Locate the cell with the specified text and output its (x, y) center coordinate. 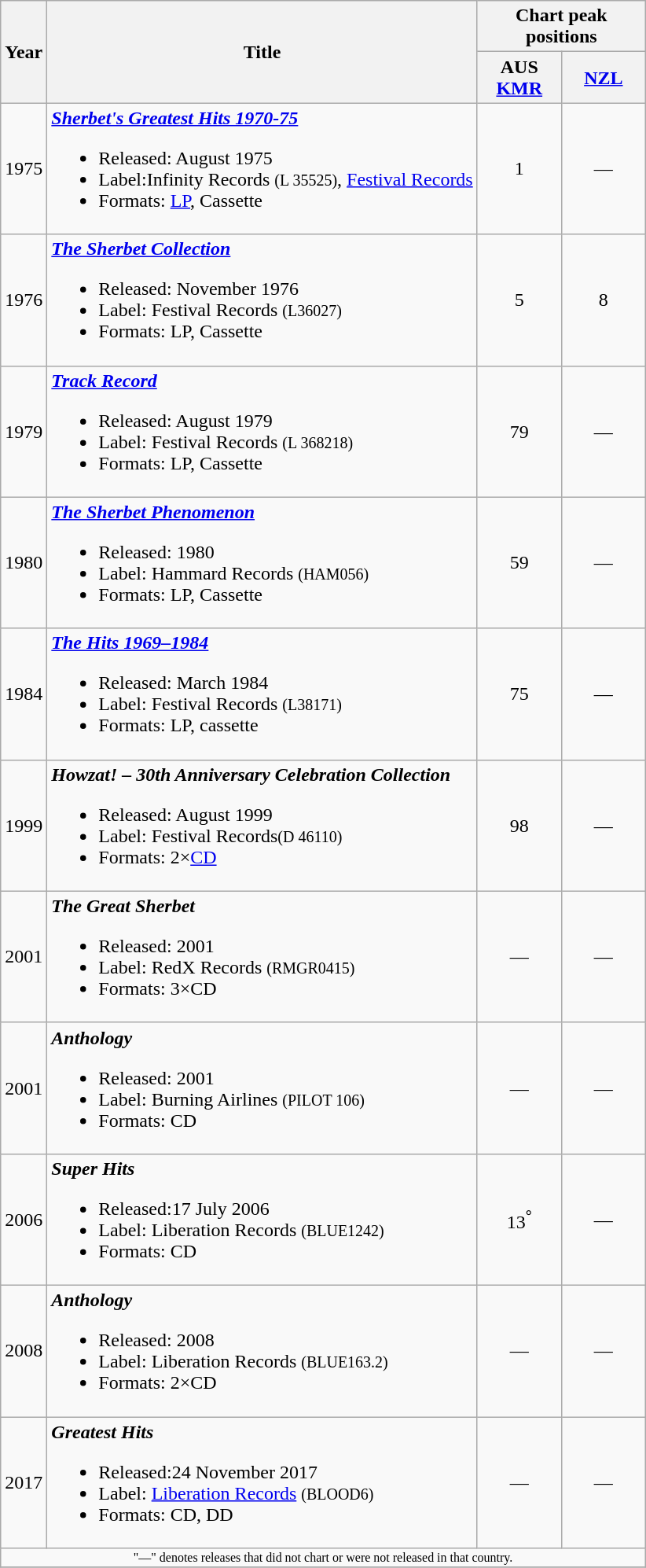
79 (519, 431)
The Sherbet PhenomenonReleased: 1980Label: Hammard Records (HAM056)Formats: LP, Cassette (262, 563)
1984 (24, 694)
5 (519, 300)
1999 (24, 826)
AUSKMR (519, 77)
2017 (24, 1483)
Super HitsReleased:17 July 2006Label: Liberation Records (BLUE1242)Formats: CD (262, 1219)
1 (519, 168)
8 (604, 300)
1980 (24, 563)
59 (519, 563)
2008 (24, 1351)
Chart peak positions (561, 27)
1976 (24, 300)
Track RecordReleased: August 1979Label: Festival Records (L 368218)Formats: LP, Cassette (262, 431)
Sherbet's Greatest Hits 1970-75Released: August 1975Label:Infinity Records (L 35525), Festival RecordsFormats: LP, Cassette (262, 168)
13° (519, 1219)
AnthologyReleased: 2008Label: Liberation Records (BLUE163.2)Formats: 2×CD (262, 1351)
NZL (604, 77)
The Hits 1969–1984Released: March 1984Label: Festival Records (L38171)Formats: LP, cassette (262, 694)
Greatest HitsReleased:24 November 2017 Label: Liberation Records (BLOOD6)Formats: CD, DD (262, 1483)
AnthologyReleased: 2001Label: Burning Airlines (PILOT 106)Formats: CD (262, 1088)
The Sherbet CollectionReleased: November 1976Label: Festival Records (L36027)Formats: LP, Cassette (262, 300)
2006 (24, 1219)
1975 (24, 168)
The Great SherbetReleased: 2001Label: RedX Records (RMGR0415)Formats: 3×CD (262, 956)
Howzat! – 30th Anniversary Celebration CollectionReleased: August 1999Label: Festival Records(D 46110)Formats: 2×CD (262, 826)
Title (262, 52)
75 (519, 694)
98 (519, 826)
1979 (24, 431)
"—" denotes releases that did not chart or were not released in that country. (324, 1558)
Year (24, 52)
